Return (x, y) of the center of cell containing provided text 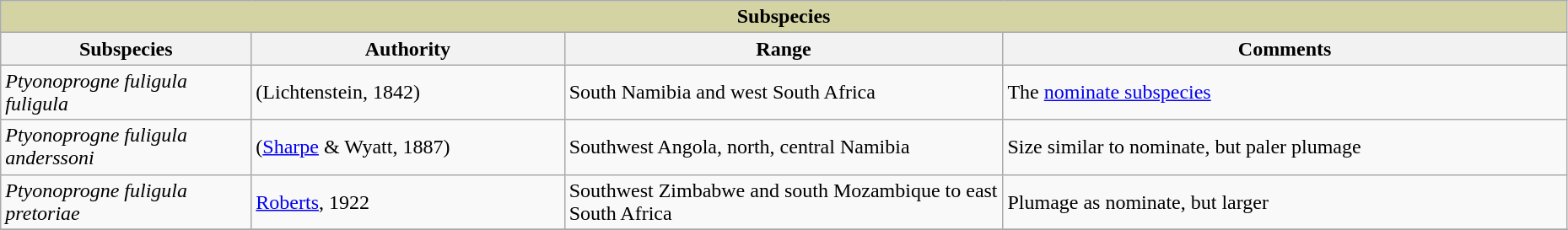
Ptyonoprogne fuligula pretoriae (127, 202)
Authority (408, 49)
Roberts, 1922 (408, 202)
Ptyonoprogne fuligula anderssoni (127, 147)
Comments (1285, 49)
The nominate subspecies (1285, 93)
(Lichtenstein, 1842) (408, 93)
(Sharpe & Wyatt, 1887) (408, 147)
Size similar to nominate, but paler plumage (1285, 147)
Plumage as nominate, but larger (1285, 202)
Range (784, 49)
Southwest Angola, north, central Namibia (784, 147)
South Namibia and west South Africa (784, 93)
Southwest Zimbabwe and south Mozambique to east South Africa (784, 202)
Ptyonoprogne fuligula fuligula (127, 93)
